Return the [x, y] coordinate for the center point of the cell that contains the specified text.  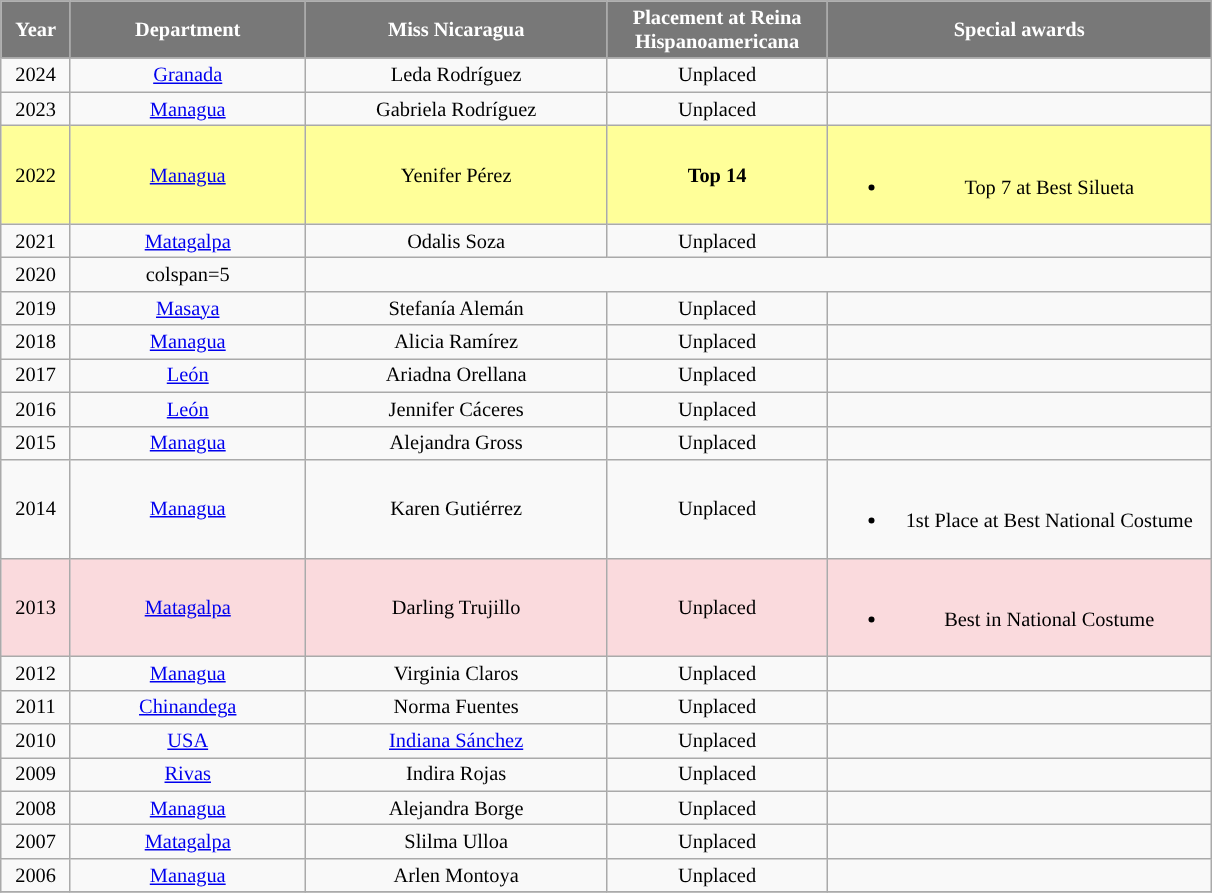
Year [36, 29]
2022 [36, 174]
2017 [36, 375]
Top 7 at Best Silueta [1020, 174]
Chinandega [188, 707]
Placement at Reina Hispanoamericana [717, 29]
2014 [36, 508]
Indira Rojas [456, 774]
Alicia Ramírez [456, 342]
2006 [36, 875]
2010 [36, 741]
Special awards [1020, 29]
Top 14 [717, 174]
Leda Rodríguez [456, 75]
Yenifer Pérez [456, 174]
Best in National Costume [1020, 607]
2015 [36, 443]
2020 [36, 274]
2023 [36, 109]
Arlen Montoya [456, 875]
USA [188, 741]
Virginia Claros [456, 673]
Indiana Sánchez [456, 741]
2012 [36, 673]
2007 [36, 841]
1st Place at Best National Costume [1020, 508]
Miss Nicaragua [456, 29]
Rivas [188, 774]
Darling Trujillo [456, 607]
2011 [36, 707]
Karen Gutiérrez [456, 508]
Gabriela Rodríguez [456, 109]
Masaya [188, 308]
2021 [36, 241]
2018 [36, 342]
Odalis Soza [456, 241]
Norma Fuentes [456, 707]
Slilma Ulloa [456, 841]
Stefanía Alemán [456, 308]
colspan=5 [188, 274]
2008 [36, 808]
2024 [36, 75]
Alejandra Borge [456, 808]
Granada [188, 75]
Alejandra Gross [456, 443]
Ariadna Orellana [456, 375]
2019 [36, 308]
Jennifer Cáceres [456, 409]
2013 [36, 607]
2009 [36, 774]
Department [188, 29]
2016 [36, 409]
